Return the [X, Y] coordinate for the center point of the cell that contains the specified text.  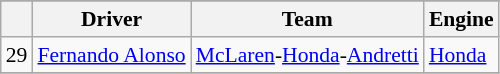
Team [308, 19]
29 [17, 55]
Honda [462, 55]
Driver [111, 19]
McLaren-Honda-Andretti [308, 55]
Fernando Alonso [111, 55]
Engine [462, 19]
